Return the [x, y] coordinate for the center point of the cell that contains the specified text.  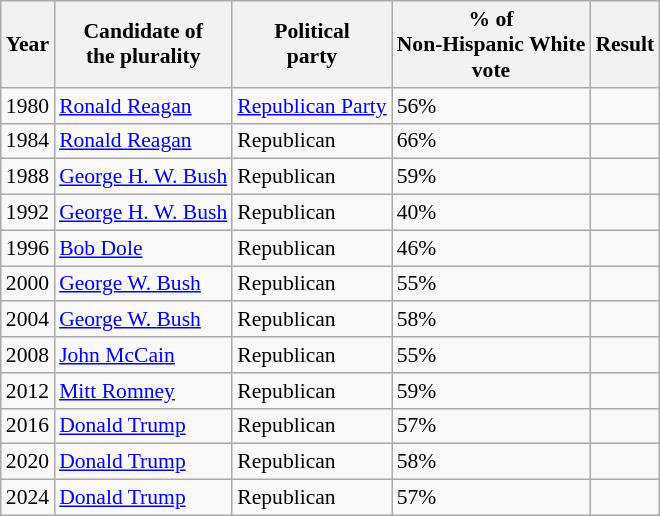
2020 [28, 462]
Bob Dole [143, 248]
66% [492, 141]
2004 [28, 319]
46% [492, 248]
Year [28, 44]
2000 [28, 284]
1980 [28, 105]
2012 [28, 390]
Mitt Romney [143, 390]
56% [492, 105]
Result [624, 44]
2008 [28, 355]
% ofNon-Hispanic Whitevote [492, 44]
2024 [28, 497]
40% [492, 212]
John McCain [143, 355]
2016 [28, 426]
1992 [28, 212]
1988 [28, 177]
Candidate ofthe plurality [143, 44]
Political party [312, 44]
1984 [28, 141]
Republican Party [312, 105]
1996 [28, 248]
